Locate the cell with the specified text and output its [x, y] center coordinate. 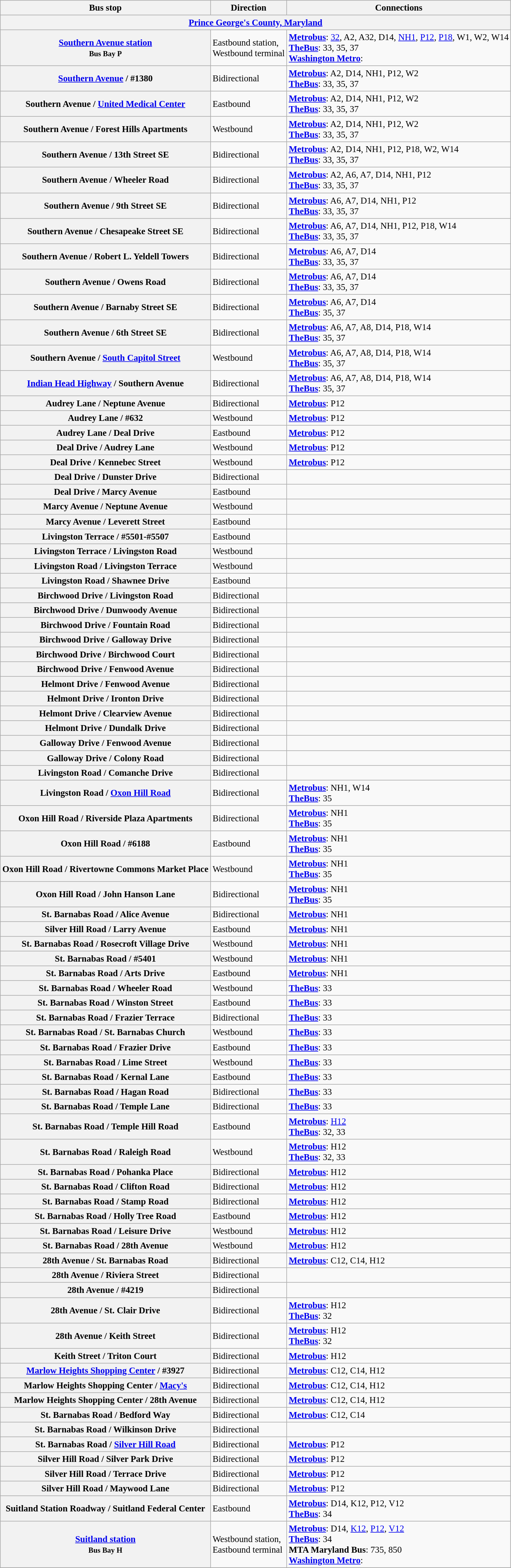
Connections [399, 8]
Marlow Heights Shopping Center / 28th Avenue [105, 1400]
Southern Avenue / Chesapeake Street SE [105, 231]
Helmont Drive / Fenwood Avenue [105, 684]
St. Barnabas Road / Holly Tree Road [105, 1216]
Southern Avenue / 9th Street SE [105, 206]
St. Barnabas Road / 28th Avenue [105, 1246]
Audrey Lane / #632 [105, 418]
Marlow Heights Shopping Center / #3927 [105, 1370]
Bus stop [105, 8]
Metrobus: A6, A7, D14 TheBus: 35, 37 [399, 307]
Metrobus: A2, D14, NH1, P12, P18, W2, W14 TheBus: 33, 35, 37 [399, 155]
Southern Avenue stationBus Bay P [105, 48]
Southern Avenue / Barnaby Street SE [105, 307]
Audrey Lane / Neptune Avenue [105, 403]
Southern Avenue / Forest Hills Apartments [105, 130]
Oxon Hill Road / Riverside Plaza Apartments [105, 818]
28th Avenue / St. Barnabas Road [105, 1261]
Galloway Drive / Fenwood Avenue [105, 743]
Livingston Terrace / #5501-#5507 [105, 536]
28th Avenue / Riviera Street [105, 1275]
Galloway Drive / Colony Road [105, 758]
St. Barnabas Road / Temple Hill Road [105, 1126]
St. Barnabas Road / Pohanka Place [105, 1172]
Birchwood Drive / Dunwoody Avenue [105, 610]
Livingston Terrace / Livingston Road [105, 551]
28th Avenue / Keith Street [105, 1335]
Birchwood Drive / Fenwood Avenue [105, 669]
Southern Avenue / #1380 [105, 79]
28th Avenue / #4219 [105, 1290]
Southern Avenue / 6th Street SE [105, 332]
Oxon Hill Road / Rivertowne Commons Market Place [105, 869]
St. Barnabas Road / Silver Hill Road [105, 1444]
Southern Avenue / South Capitol Street [105, 358]
Silver Hill Road / Silver Park Drive [105, 1459]
Metrobus: A2, A6, A7, D14, NH1, P12 TheBus: 33, 35, 37 [399, 180]
Westbound station,Eastbound terminal [249, 1544]
St. Barnabas Road / Clifton Road [105, 1187]
Deal Drive / Kennebec Street [105, 463]
Audrey Lane / Deal Drive [105, 433]
Birchwood Drive / Galloway Drive [105, 640]
Metrobus: D14, K12, P12, V12 TheBus: 34 [399, 1509]
St. Barnabas Road / Winston Street [105, 1003]
Marcy Avenue / Leverett Street [105, 521]
Oxon Hill Road / #6188 [105, 843]
St. Barnabas Road / Alice Avenue [105, 914]
Livingston Road / Livingston Terrace [105, 566]
Deal Drive / Marcy Avenue [105, 492]
Livingston Road / Oxon Hill Road [105, 793]
St. Barnabas Road / Frazier Terrace [105, 1018]
Silver Hill Road / Terrace Drive [105, 1474]
Direction [249, 8]
Helmont Drive / Clearview Avenue [105, 714]
St. Barnabas Road / Arts Drive [105, 973]
Oxon Hill Road / John Hanson Lane [105, 894]
Southern Avenue / Robert L. Yeldell Towers [105, 256]
St. Barnabas Road / Bedford Way [105, 1415]
St. Barnabas Road / Stamp Road [105, 1202]
Marlow Heights Shopping Center / Macy's [105, 1385]
Eastbound station,Westbound terminal [249, 48]
St. Barnabas Road / Wilkinson Drive [105, 1430]
St. Barnabas Road / Hagan Road [105, 1092]
Marcy Avenue / Neptune Avenue [105, 507]
Livingston Road / Shawnee Drive [105, 581]
Keith Street / Triton Court [105, 1356]
Suitland stationBus Bay H [105, 1544]
St. Barnabas Road / Frazier Drive [105, 1047]
St. Barnabas Road / Lime Street [105, 1062]
Suitland Station Roadway / Suitland Federal Center [105, 1509]
St. Barnabas Road / Temple Lane [105, 1107]
Deal Drive / Audrey Lane [105, 448]
Metrobus: C12, C14 [399, 1415]
Silver Hill Road / Maywood Lane [105, 1489]
Metrobus: A6, A7, D14, NH1, P12, P18, W14 TheBus: 33, 35, 37 [399, 231]
28th Avenue / St. Clair Drive [105, 1310]
Metrobus: 32, A2, A32, D14, NH1, P12, P18, W1, W2, W14 TheBus: 33, 35, 37 Washington Metro: [399, 48]
Metrobus: D14, K12, P12, V12 TheBus: 34 MTA Maryland Bus: 735, 850 Washington Metro: [399, 1544]
Deal Drive / Dunster Drive [105, 477]
Indian Head Highway / Southern Avenue [105, 384]
Metrobus: NH1, W14 TheBus: 35 [399, 793]
Birchwood Drive / Birchwood Court [105, 655]
St. Barnabas Road / St. Barnabas Church [105, 1033]
St. Barnabas Road / Wheeler Road [105, 988]
Silver Hill Road / Larry Avenue [105, 929]
Helmont Drive / Dundalk Drive [105, 728]
Southern Avenue / 13th Street SE [105, 155]
Southern Avenue / United Medical Center [105, 104]
Metrobus: A6, A7, D14, NH1, P12 TheBus: 33, 35, 37 [399, 206]
Birchwood Drive / Livingston Road [105, 595]
Birchwood Drive / Fountain Road [105, 625]
Prince George's County, Maryland [256, 23]
Southern Avenue / Owens Road [105, 281]
St. Barnabas Road / Kernal Lane [105, 1077]
Helmont Drive / Ironton Drive [105, 699]
St. Barnabas Road / Leisure Drive [105, 1231]
St. Barnabas Road / Raleigh Road [105, 1152]
St. Barnabas Road / Rosecroft Village Drive [105, 944]
Livingston Road / Comanche Drive [105, 773]
St. Barnabas Road / #5401 [105, 959]
Southern Avenue / Wheeler Road [105, 180]
